Return (x, y) of the center of cell containing provided text 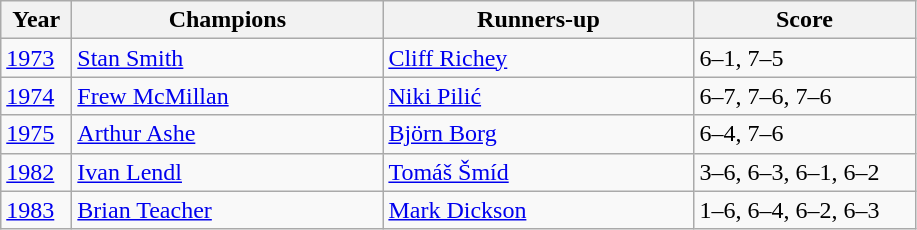
Cliff Richey (538, 58)
Ivan Lendl (228, 172)
Björn Borg (538, 134)
1975 (36, 134)
Arthur Ashe (228, 134)
Year (36, 20)
1973 (36, 58)
Niki Pilić (538, 96)
Score (804, 20)
1982 (36, 172)
6–1, 7–5 (804, 58)
3–6, 6–3, 6–1, 6–2 (804, 172)
Mark Dickson (538, 210)
6–7, 7–6, 7–6 (804, 96)
Stan Smith (228, 58)
Runners-up (538, 20)
1–6, 6–4, 6–2, 6–3 (804, 210)
Brian Teacher (228, 210)
Tomáš Šmíd (538, 172)
1983 (36, 210)
Frew McMillan (228, 96)
6–4, 7–6 (804, 134)
1974 (36, 96)
Champions (228, 20)
